Capture the cell that displays the provided text and extract its [x, y] central coordinate. 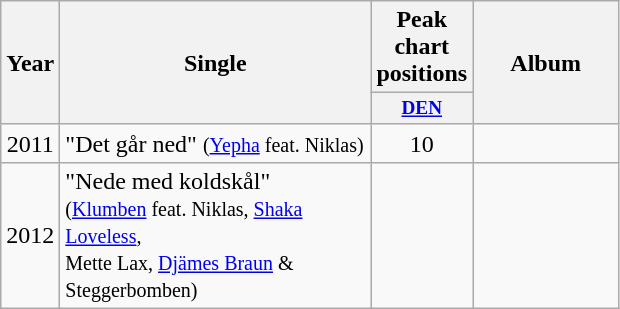
Album [546, 63]
Single [216, 63]
"Nede med koldskål"(Klumben feat. Niklas, Shaka Loveless, Mette Lax, Djämes Braun & Steggerbomben) [216, 236]
DEN [422, 109]
"Det går ned" (Yepha feat. Niklas) [216, 143]
10 [422, 143]
2011 [30, 143]
Year [30, 63]
Peak chart positions [422, 47]
2012 [30, 236]
